Capture the cell that displays the provided text and extract its (X, Y) central coordinate. 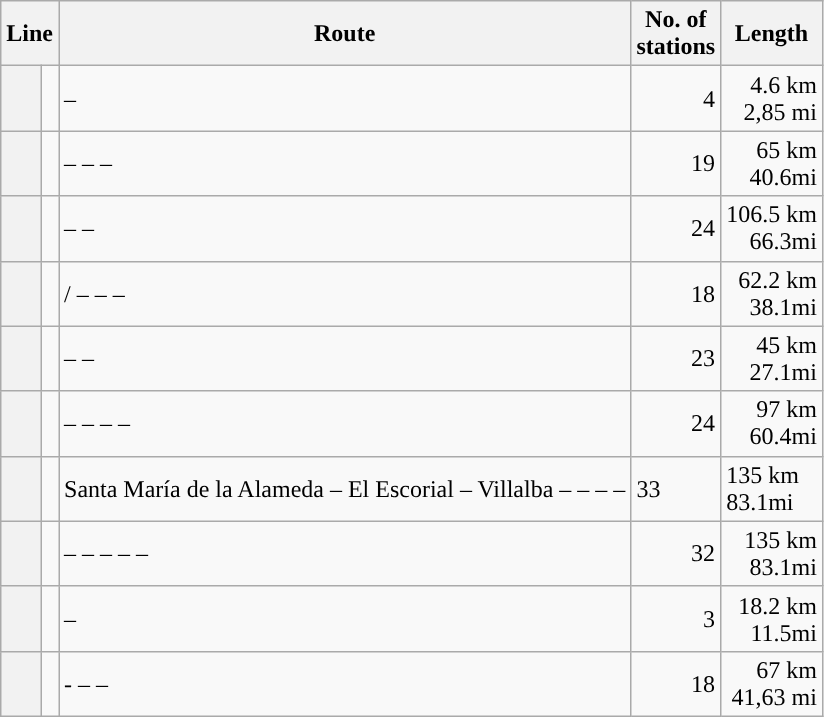
135 km 83.1mi (772, 488)
33 (676, 488)
19 (676, 164)
Length (772, 34)
Santa María de la Alameda – El Escorial – Villalba – – – – (344, 488)
62.2 km38.1mi (772, 294)
45 km27.1mi (772, 358)
Route (344, 34)
65 km40.6mi (772, 164)
– – – – – (344, 554)
67 km41,63 mi (772, 684)
Line (30, 34)
4 (676, 98)
No. ofstations (676, 34)
- – – (344, 684)
135 km83.1mi (772, 554)
/ – – – (344, 294)
23 (676, 358)
4.6 km2,85 mi (772, 98)
– – – – (344, 424)
106.5 km66.3mi (772, 228)
32 (676, 554)
97 km60.4mi (772, 424)
18.2 km11.5mi (772, 618)
3 (676, 618)
– – – (344, 164)
